Output the (X, Y) coordinate of the center of the cell containing the given text.  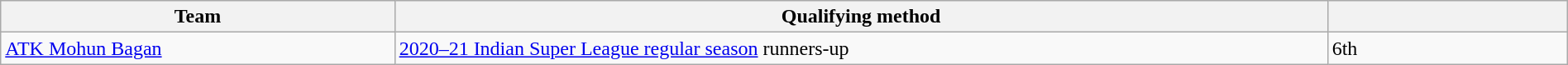
Qualifying method (861, 17)
ATK Mohun Bagan (198, 48)
Team (198, 17)
6th (1447, 48)
2020–21 Indian Super League regular season runners-up (861, 48)
